Return (X, Y) of the center of cell containing provided text 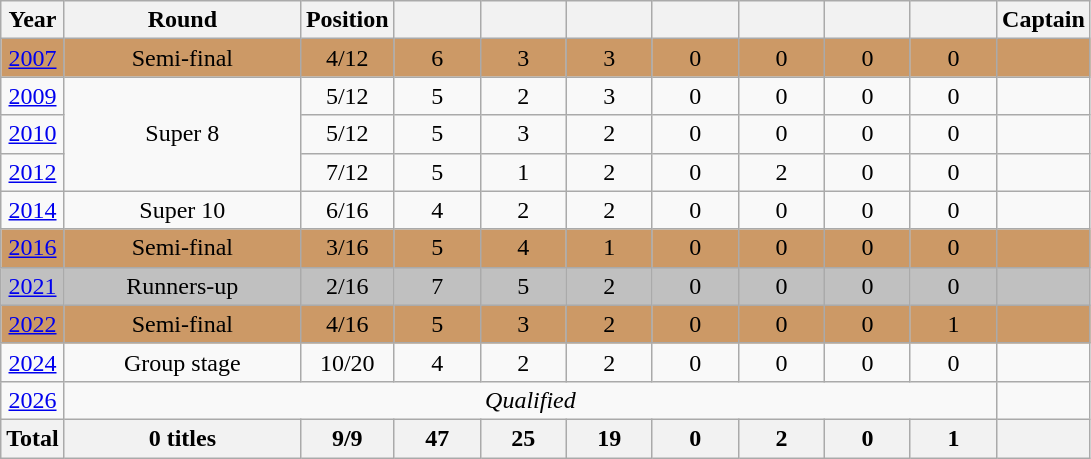
Total (33, 438)
4/16 (347, 324)
Group stage (182, 362)
Qualified (530, 400)
Round (182, 20)
10/20 (347, 362)
2026 (33, 400)
2016 (33, 248)
0 titles (182, 438)
2010 (33, 134)
3/16 (347, 248)
2009 (33, 96)
Year (33, 20)
6 (437, 58)
2022 (33, 324)
25 (523, 438)
Runners-up (182, 286)
Position (347, 20)
4/12 (347, 58)
2014 (33, 210)
2012 (33, 172)
Captain (1044, 20)
2021 (33, 286)
19 (609, 438)
9/9 (347, 438)
Super 8 (182, 134)
2/16 (347, 286)
2007 (33, 58)
7 (437, 286)
6/16 (347, 210)
7/12 (347, 172)
2024 (33, 362)
47 (437, 438)
Super 10 (182, 210)
